Find where the given text appears and provide that cell's center as (X, Y) coordinate. 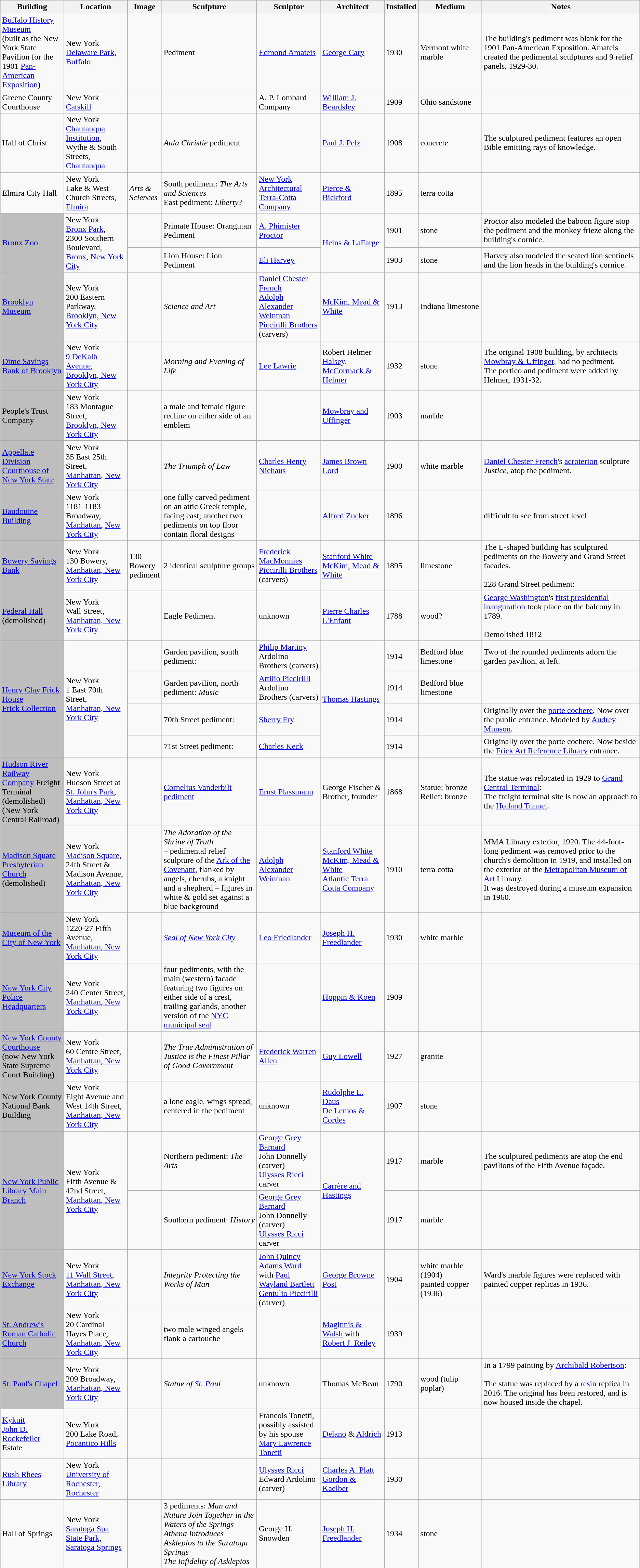
Lee Lawrie (289, 366)
1900 (401, 466)
1868 (401, 792)
Stanford WhiteMcKim, Mead & White (352, 566)
Daniel Chester French's acroterion sculpture Justice, atop the pediment. (561, 466)
The building's pediment was blank for the 1901 Pan-American Exposition. Amateis created the pedimental sculptures and 9 relief panels, 1929-30. (561, 52)
Charles Henry Niehaus (289, 466)
New YorkDelaware Park,Buffalo (96, 52)
The sculptured pediment features an open Bible emitting rays of knowledge. (561, 143)
Hoppin & Koen (352, 997)
New YorkBronx Park,2300 Southern Boulevard,Bronx, New York City (96, 243)
A. Phimister Proctor (289, 231)
Aula Christie pediment (209, 143)
Medium (450, 7)
New YorkLake & West Church Streets,Elmira (96, 193)
The True Administration of Justice is the Finest Pillar of Good Government (209, 1056)
70th Street pediment: (209, 720)
Sculptor (289, 7)
wood? (450, 615)
New York City Police Headquarters (32, 997)
New YorkChautauqua Institution,Wythe & South Streets,Chautauqua (96, 143)
George Cary (352, 52)
Pierre Charles L'Enfant (352, 615)
Frederick Warren Allen (289, 1056)
1790 (401, 1384)
Two of the rounded pediments adorn the garden pavilion, at left. (561, 657)
George Browne Post (352, 1279)
Garden pavilion, south pediment: (209, 657)
Statue: bronzeRelief: bronze (450, 792)
3 pediments: Man and Nature Join Together in the Waters of the SpringsAthena Introduces Asklepios to the Saratoga SpringsThe Infidelity of Asklepios (209, 1534)
New York240 Center Street,Manhattan, New York City (96, 997)
Vermont white marble (450, 52)
Charles Keck (289, 747)
Greene County Courthouse (32, 102)
William J. Beardsley (352, 102)
Architect (352, 7)
Ulysses RicciEdward Ardolino (carver) (289, 1479)
New YorkMadison Square,24th Street & Madison Avenue,Manhattan, New York City (96, 869)
Science and Art (209, 307)
New YorkSaratoga Spa State Park,Saratoga Springs (96, 1534)
Alfred Zucker (352, 516)
A. P. Lombard Company (289, 102)
71st Street pediment: (209, 747)
Leo Friedlander (289, 938)
People's Trust Company (32, 416)
George Washington's first presidential inauguration took place on the balcony in 1789.Demolished 1812 (561, 615)
1904 (401, 1279)
Museum of the City of New York (32, 938)
Sherry Fry (289, 720)
Maginnis & Walsh with Robert J. Reiley (352, 1334)
Robert HelmerHalsey, McCormack & Helmer (352, 366)
Mowbray and Uffinger (352, 416)
2 identical sculpture groups (209, 566)
St. Paul's Chapel (32, 1384)
New YorkWall Street,Manhattan, New York City (96, 615)
Baudouine Building (32, 516)
New York183 Montague Street,Brooklyn, New York City (96, 416)
concrete (450, 143)
The L-shaped building has sculptured pediments on the Bowery and Grand Street facades.228 Grand Street pediment: (561, 566)
New York9 DeKalb Avenue, Brooklyn, New York City (96, 366)
Frederick MacMonniesPiccirilli Brothers (carvers) (289, 566)
Northern pediment: The Arts (209, 1161)
Delano & Aldrich (352, 1434)
Image (145, 7)
The original 1908 building, by architects Mowbray & Uffinger, had no pediment.The portico and pediment were added by Helmer, 1931-32. (561, 366)
1934 (401, 1534)
Brooklyn Museum (32, 307)
1932 (401, 366)
Originally over the porte cochere. Now beside the Frick Art Reference Library entrance. (561, 747)
Installed (401, 7)
Appellate Division Courthouse of New York State (32, 466)
New York200 Lake Road,Pocantico Hills (96, 1434)
Edmond Amateis (289, 52)
New York130 Bowery,Manhattan, New York City (96, 566)
Indiana limestone (450, 307)
difficult to see from street level (561, 516)
Charles A. PlattGordon & Kaelber (352, 1479)
Statue of St. Paul (209, 1384)
Garden pavilion, north pediment: Music (209, 688)
New YorkCatskill (96, 102)
New York1181-1183 Broadway,Manhattan, New York City (96, 516)
1908 (401, 143)
George Fischer & Brother, founder (352, 792)
New YorkUniversity of Rochester,Rochester (96, 1479)
Primate House: Orangutan Pediment (209, 231)
The statue was relocated in 1929 to Grand Central Terminal:The freight terminal site is now an approach to the Holland Tunnel. (561, 792)
New York20 Cardinal Hayes Place,Manhattan, New York City (96, 1334)
Location (96, 7)
Dime Savings Bank of Brooklyn (32, 366)
New York County National Bank Building (32, 1106)
New York County Courthouse(now New York State Supreme Court Building) (32, 1056)
Ohio sandstone (450, 102)
New York11 Wall Street,Manhattan, New York City (96, 1279)
a lone eagle, wings spread, centered in the pediment (209, 1106)
Lion House: Lion Pediment (209, 260)
one fully carved pediment on an attic Greek temple, facing east; another two pediments on top floor contain floral designs (209, 516)
Originally over the porte cochere. Now over the public entrance. Modeled by Audrey Munson. (561, 720)
Pierce & Bickford (352, 193)
New YorkHudson Street at St. John's Park,Manhattan, New York City (96, 792)
Cornelius Vanderbilt pediment (209, 792)
Madison Square Presbyterian Church (demolished) (32, 869)
John Quincy Adams Wardwith Paul Wayland BartlettGentulio Piccirilli (carver) (289, 1279)
Stanford WhiteMcKim, Mead & WhiteAtlantic Terra Cotta Company (352, 869)
Seal of New York City (209, 938)
Thomas Hastings (352, 699)
New York1 East 70th Street,Manhattan, New York City (96, 699)
Adolph Alexander Weinman (289, 869)
1901 (401, 231)
two male winged angels flank a cartouche (209, 1334)
Integrity Protecting the Works of Man (209, 1279)
Philip MartinyArdolino Brothers (carvers) (289, 657)
Sculpture (209, 7)
New York Stock Exchange (32, 1279)
New York1220-27 Fifth Avenue,Manhattan, New York City (96, 938)
The sculptured pediments are atop the end pavilions of the Fifth Avenue façade. (561, 1161)
New York Public Library Main Branch (32, 1190)
Arts & Sciences (145, 193)
Eagle Pediment (209, 615)
Bronx Zoo (32, 243)
Hall of Springs (32, 1534)
a male and female figure recline on either side of an emblem (209, 416)
Rudolphe L. DausDe Lemos & Cordes (352, 1106)
Thomas McBean (352, 1384)
Pediment (209, 52)
New York209 Broadway,Manhattan, New York City (96, 1384)
New York60 Centre Street,Manhattan, New York City (96, 1056)
limestone (450, 566)
Hudson River Railway Company Freight Terminal (demolished)(New York Central Railroad) (32, 792)
1927 (401, 1056)
New YorkFifth Avenue & 42nd Street,Manhattan, New York City (96, 1190)
Heins & LaFarge (352, 243)
Southern pediment: History (209, 1220)
Building (32, 7)
Ward's marble figures were replaced with painted copper replicas in 1936. (561, 1279)
Bowery Savings Bank (32, 566)
Morning and Evening of Life (209, 366)
Attilio PiccirilliArdolino Brothers (carvers) (289, 688)
New York200 Eastern Parkway,Brooklyn, New York City (96, 307)
1910 (401, 869)
Federal Hall (demolished) (32, 615)
Daniel Chester FrenchAdolph Alexander WeinmanPiccirilli Brothers (carvers) (289, 307)
Notes (561, 7)
Elmira City Hall (32, 193)
130 Bowery pediment (145, 566)
New York35 East 25th Street,Manhattan, New York City (96, 466)
Carrère and Hastings (352, 1190)
KykuitJohn D. Rockefeller Estate (32, 1434)
Hall of Christ (32, 143)
Eli Harvey (289, 260)
Francois Tonetti, possibly assisted by his spouse Mary Lawrence Tonetti (289, 1434)
Rush Rhees Library (32, 1479)
Paul J. Pelz (352, 143)
The Triumph of Law (209, 466)
Ernst Plassmann (289, 792)
1907 (401, 1106)
James Brown Lord (352, 466)
1939 (401, 1334)
McKim, Mead & White (352, 307)
Proctor also modeled the baboon figure atop the pediment and the monkey frieze along the building's cornice. (561, 231)
Buffalo History Museum(built as the New York State Pavilion for the 1901 Pan-American Exposition) (32, 52)
New YorkEight Avenue and West 14th Street,Manhattan, New York City (96, 1106)
white marble (1904)painted copper (1936) (450, 1279)
New York Architectural Terra-Cotta Company (289, 193)
South pediment: The Arts and SciencesEast pediment: Liberty? (209, 193)
wood (tulip poplar) (450, 1384)
Henry Clay Frick HouseFrick Collection (32, 699)
1788 (401, 615)
Guy Lowell (352, 1056)
Harvey also modeled the seated lion sentinels and the lion heads in the building's cornice. (561, 260)
1896 (401, 516)
George H. Snowden (289, 1534)
St. Andrew's Roman Catholic Church (32, 1334)
granite (450, 1056)
